Search for the cell housing the specified text and yield its (X, Y) center coordinate. 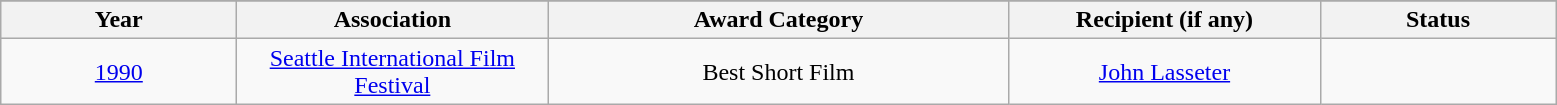
Year (119, 20)
Association (392, 20)
Seattle International Film Festival (392, 72)
Recipient (if any) (1164, 20)
1990 (119, 72)
John Lasseter (1164, 72)
Status (1438, 20)
Award Category (778, 20)
Best Short Film (778, 72)
